Search for the cell housing the specified text and yield its (x, y) center coordinate. 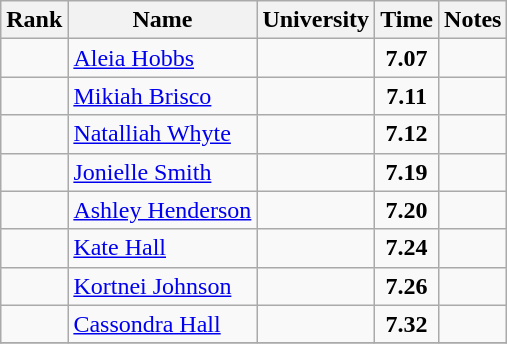
7.11 (407, 96)
University (316, 20)
7.19 (407, 172)
Cassondra Hall (162, 324)
Jonielle Smith (162, 172)
Time (407, 20)
Name (162, 20)
7.32 (407, 324)
Kate Hall (162, 248)
7.12 (407, 134)
Ashley Henderson (162, 210)
Mikiah Brisco (162, 96)
7.26 (407, 286)
Notes (473, 20)
Aleia Hobbs (162, 58)
7.07 (407, 58)
Natalliah Whyte (162, 134)
7.20 (407, 210)
Kortnei Johnson (162, 286)
7.24 (407, 248)
Rank (34, 20)
